Extract the (x, y) coordinate from the center of the cell holding the provided text.  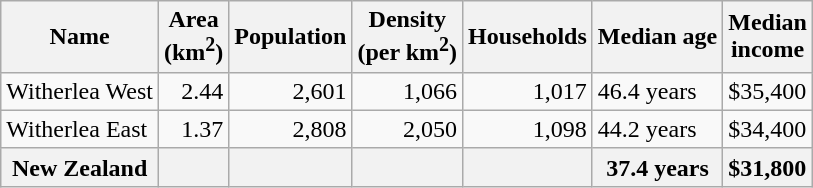
Area(km2) (193, 37)
Population (290, 37)
$35,400 (768, 91)
$34,400 (768, 129)
Witherlea West (80, 91)
1,098 (528, 129)
37.4 years (657, 167)
Name (80, 37)
Median age (657, 37)
1,017 (528, 91)
New Zealand (80, 167)
1.37 (193, 129)
$31,800 (768, 167)
2,601 (290, 91)
2.44 (193, 91)
Witherlea East (80, 129)
44.2 years (657, 129)
Density(per km2) (408, 37)
Households (528, 37)
2,050 (408, 129)
Medianincome (768, 37)
1,066 (408, 91)
46.4 years (657, 91)
2,808 (290, 129)
